Search for the cell housing the specified text and yield its (X, Y) center coordinate. 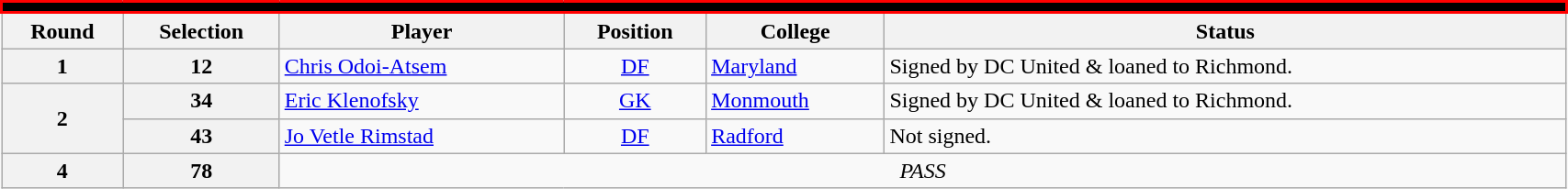
Maryland (795, 66)
College (795, 31)
78 (201, 171)
Position (636, 31)
PASS (922, 171)
GK (636, 101)
Selection (201, 31)
43 (201, 136)
Radford (795, 136)
Eric Klenofsky (422, 101)
Chris Odoi-Atsem (422, 66)
4 (62, 171)
12 (201, 66)
34 (201, 101)
Jo Vetle Rimstad (422, 136)
Monmouth (795, 101)
Round (62, 31)
Player (422, 31)
1 (62, 66)
Not signed. (1225, 136)
Status (1225, 31)
2 (62, 118)
